Scan for the cell matching the given text and deliver its [X, Y] coordinate at center. 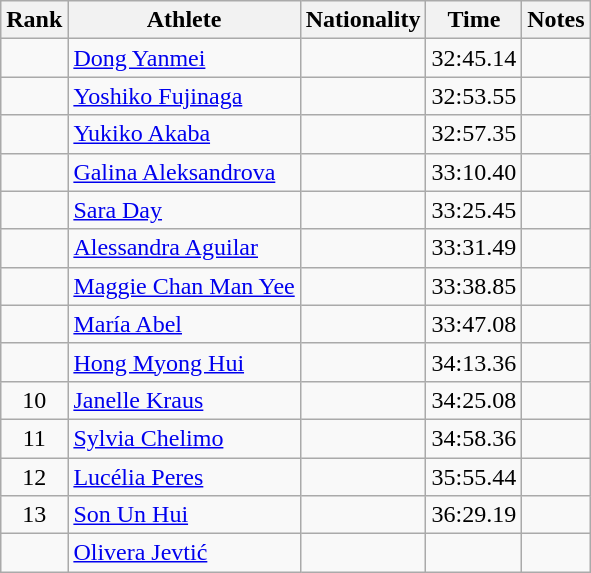
Hong Myong Hui [184, 362]
34:13.36 [474, 362]
María Abel [184, 324]
Athlete [184, 20]
34:58.36 [474, 438]
33:47.08 [474, 324]
Notes [556, 20]
33:25.45 [474, 210]
13 [34, 515]
36:29.19 [474, 515]
Son Un Hui [184, 515]
Time [474, 20]
Olivera Jevtić [184, 553]
Lucélia Peres [184, 477]
Yoshiko Fujinaga [184, 96]
33:10.40 [474, 172]
Sara Day [184, 210]
Rank [34, 20]
Maggie Chan Man Yee [184, 286]
33:31.49 [474, 248]
32:45.14 [474, 58]
Dong Yanmei [184, 58]
Janelle Kraus [184, 400]
12 [34, 477]
11 [34, 438]
Alessandra Aguilar [184, 248]
Yukiko Akaba [184, 134]
35:55.44 [474, 477]
Sylvia Chelimo [184, 438]
34:25.08 [474, 400]
Galina Aleksandrova [184, 172]
Nationality [363, 20]
10 [34, 400]
32:57.35 [474, 134]
32:53.55 [474, 96]
33:38.85 [474, 286]
